Provide the [X, Y] coordinate of the cell's center where the given text is located.  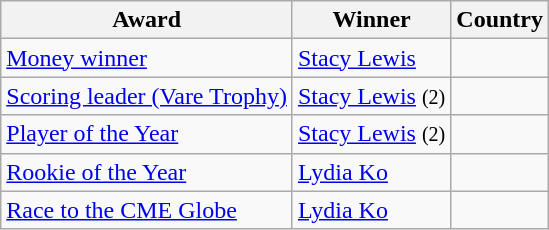
Rookie of the Year [147, 172]
Country [500, 20]
Award [147, 20]
Race to the CME Globe [147, 210]
Winner [371, 20]
Scoring leader (Vare Trophy) [147, 96]
Money winner [147, 58]
Player of the Year [147, 134]
Stacy Lewis [371, 58]
